Capture the cell that displays the provided text and extract its (X, Y) central coordinate. 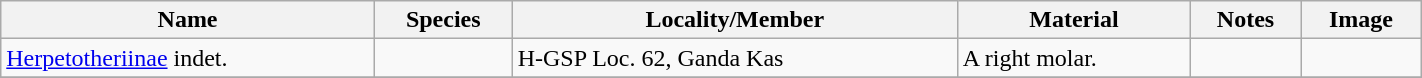
Locality/Member (734, 20)
A right molar. (1074, 58)
Material (1074, 20)
Image (1360, 20)
H-GSP Loc. 62, Ganda Kas (734, 58)
Notes (1246, 20)
Name (188, 20)
Species (443, 20)
Herpetotheriinae indet. (188, 58)
